Detect which cell encompasses the target text, then output its (X, Y) center coordinate. 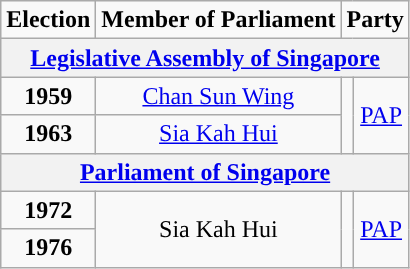
1963 (48, 134)
Member of Parliament (218, 20)
1976 (48, 248)
1972 (48, 210)
Parliament of Singapore (206, 172)
Election (48, 20)
Legislative Assembly of Singapore (206, 58)
1959 (48, 96)
Party (375, 20)
Chan Sun Wing (218, 96)
